For the text-containing cell, return its midpoint in (x, y) coordinate format. 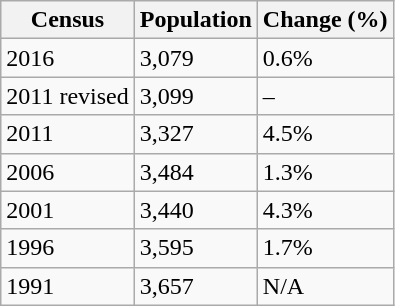
3,484 (196, 172)
1.7% (325, 248)
3,440 (196, 210)
3,595 (196, 248)
2001 (68, 210)
1.3% (325, 172)
0.6% (325, 58)
2011 revised (68, 96)
4.5% (325, 134)
2006 (68, 172)
3,657 (196, 286)
1996 (68, 248)
Census (68, 20)
1991 (68, 286)
– (325, 96)
Change (%) (325, 20)
4.3% (325, 210)
2011 (68, 134)
2016 (68, 58)
3,099 (196, 96)
Population (196, 20)
N/A (325, 286)
3,079 (196, 58)
3,327 (196, 134)
